Identify which cell holds the provided text, then report its (X, Y) central coordinate. 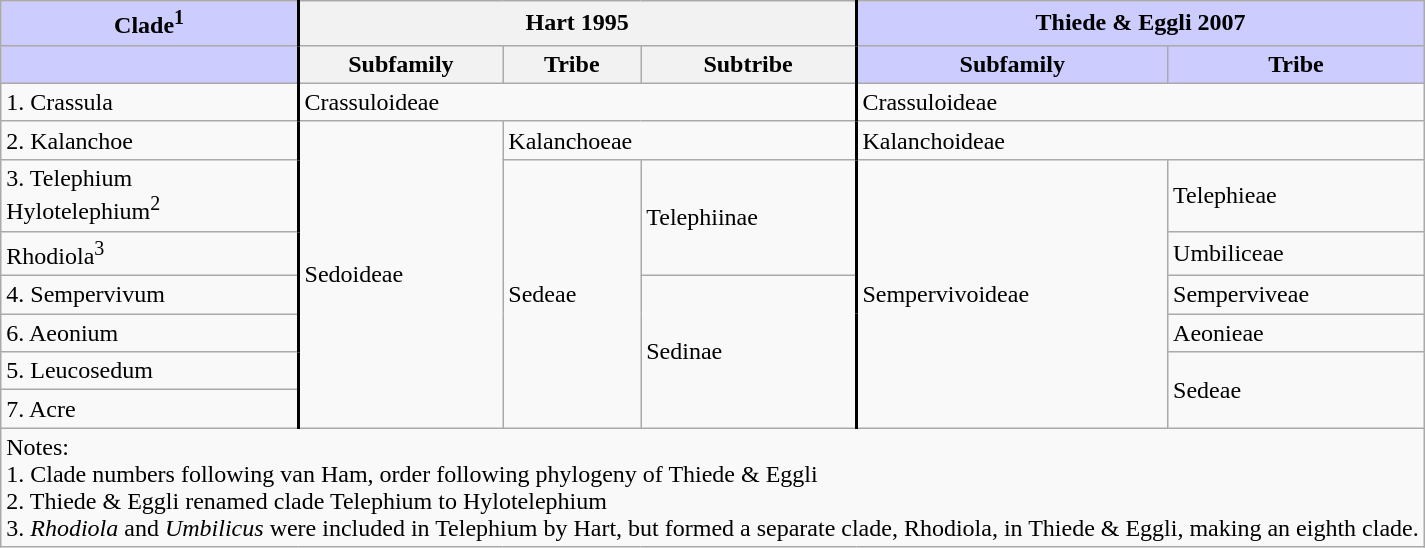
Rhodiola3 (150, 254)
4. Sempervivum (150, 295)
Hart 1995 (577, 24)
Thiede & Eggli 2007 (1140, 24)
Telephiinae (748, 217)
3. TelephiumHylotelephium2 (150, 195)
7. Acre (150, 409)
1. Crassula (150, 102)
6. Aeonium (150, 333)
Aeonieae (1296, 333)
Sempervivoideae (1012, 293)
Sedinae (748, 352)
Telephieae (1296, 195)
Kalanchoeae (680, 140)
5. Leucosedum (150, 371)
Kalanchoideae (1140, 140)
2. Kalanchoe (150, 140)
Semperviveae (1296, 295)
Sedoideae (400, 274)
Clade1 (150, 24)
Umbiliceae (1296, 254)
Subtribe (748, 64)
